Provide the [x, y] coordinate of the cell's center where the given text is located.  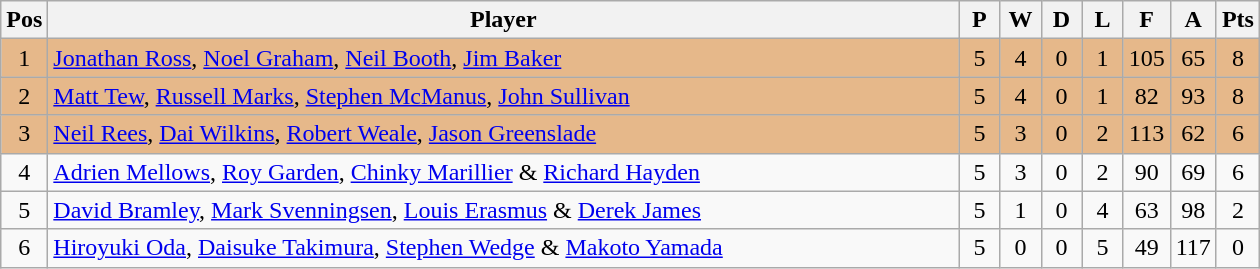
Neil Rees, Dai Wilkins, Robert Weale, Jason Greenslade [504, 134]
D [1062, 20]
90 [1146, 172]
69 [1193, 172]
49 [1146, 248]
L [1102, 20]
105 [1146, 58]
62 [1193, 134]
63 [1146, 210]
65 [1193, 58]
113 [1146, 134]
Matt Tew, Russell Marks, Stephen McManus, John Sullivan [504, 96]
David Bramley, Mark Svenningsen, Louis Erasmus & Derek James [504, 210]
Pts [1238, 20]
Hiroyuki Oda, Daisuke Takimura, Stephen Wedge & Makoto Yamada [504, 248]
117 [1193, 248]
93 [1193, 96]
Pos [24, 20]
82 [1146, 96]
W [1020, 20]
P [980, 20]
Jonathan Ross, Noel Graham, Neil Booth, Jim Baker [504, 58]
A [1193, 20]
Player [504, 20]
Adrien Mellows, Roy Garden, Chinky Marillier & Richard Hayden [504, 172]
F [1146, 20]
98 [1193, 210]
